Pinpoint the cell where the given text exists, returning its [X, Y] midpoint coordinate. 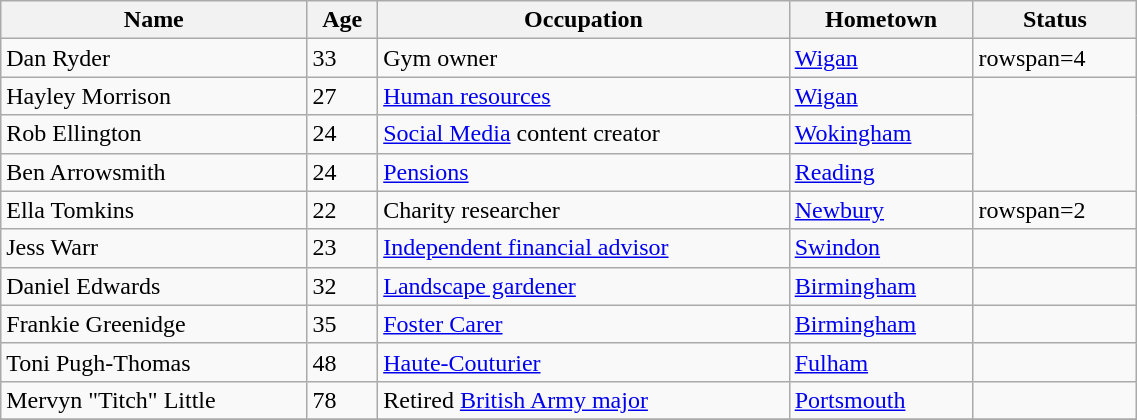
33 [342, 58]
32 [342, 286]
Hayley Morrison [154, 96]
Social Media content creator [584, 134]
Pensions [584, 172]
Charity researcher [584, 210]
Wokingham [881, 134]
Ben Arrowsmith [154, 172]
Occupation [584, 20]
Foster Carer [584, 324]
78 [342, 400]
Human resources [584, 96]
Newbury [881, 210]
22 [342, 210]
Independent financial advisor [584, 248]
Frankie Greenidge [154, 324]
Jess Warr [154, 248]
Swindon [881, 248]
Gym owner [584, 58]
Mervyn "Titch" Little [154, 400]
rowspan=4 [1055, 58]
Fulham [881, 362]
Age [342, 20]
Ella Tomkins [154, 210]
Retired British Army major [584, 400]
Rob Ellington [154, 134]
Status [1055, 20]
Portsmouth [881, 400]
rowspan=2 [1055, 210]
Hometown [881, 20]
Reading [881, 172]
35 [342, 324]
27 [342, 96]
48 [342, 362]
Landscape gardener [584, 286]
Dan Ryder [154, 58]
Haute-Couturier [584, 362]
Toni Pugh-Thomas [154, 362]
23 [342, 248]
Daniel Edwards [154, 286]
Name [154, 20]
